Return [X, Y] of the center of cell containing provided text 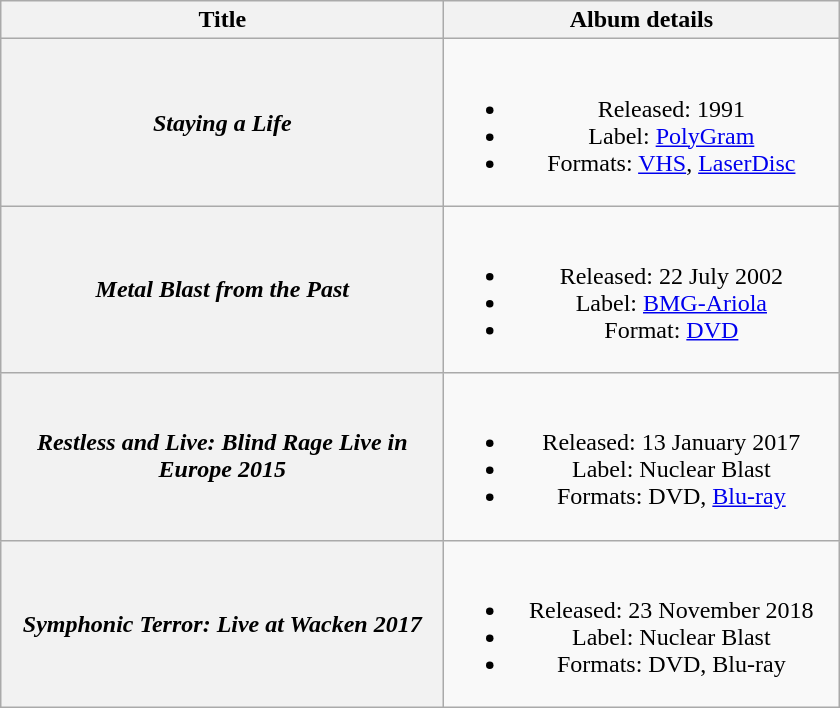
Title [222, 20]
Restless and Live: Blind Rage Live in Europe 2015 [222, 456]
Released: 13 January 2017Label: Nuclear BlastFormats: DVD, Blu-ray [642, 456]
Released: 23 November 2018Label: Nuclear BlastFormats: DVD, Blu-ray [642, 624]
Released: 1991Label: PolyGramFormats: VHS, LaserDisc [642, 122]
Released: 22 July 2002Label: BMG-AriolaFormat: DVD [642, 290]
Album details [642, 20]
Metal Blast from the Past [222, 290]
Staying a Life [222, 122]
Symphonic Terror: Live at Wacken 2017 [222, 624]
